Return the (X, Y) coordinate for the center point of the cell that contains the specified text.  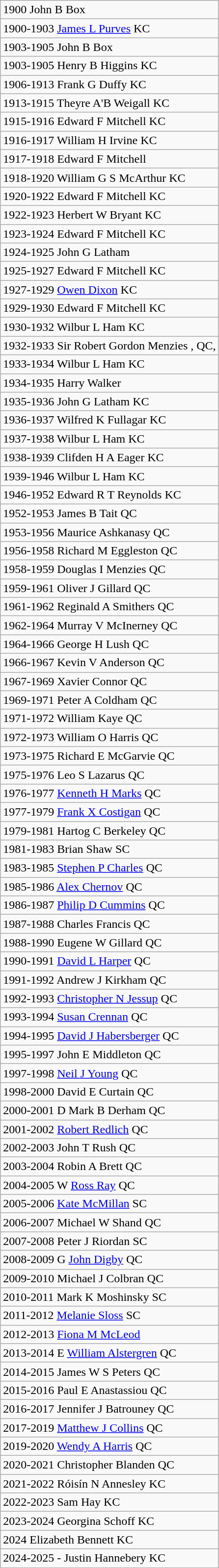
2020-2021 Christopher Blanden QC (109, 1465)
2003-2004 Robin A Brett QC (109, 1167)
1988-1990 Eugene W Gillard QC (109, 943)
2009-2010 Michael J Colbran QC (109, 1278)
1998-2000 David E Curtain QC (109, 1092)
1967-1969 Xavier Connor QC (109, 681)
1922-1923 Herbert W Bryant KC (109, 215)
1979-1981 Hartog C Berkeley QC (109, 831)
2019-2020 Wendy A Harris QC (109, 1446)
1987-1988 Charles Francis QC (109, 924)
2002-2003 John T Rush QC (109, 1148)
2008-2009 G John Digby QC (109, 1260)
1930-1932 Wilbur L Ham KC (109, 327)
2023-2024 Georgina Schoff KC (109, 1521)
2021-2022 Róisín N Annesley KC (109, 1484)
1977-1979 Frank X Costigan QC (109, 812)
1961-1962 Reginald A Smithers QC (109, 607)
2016-2017 Jennifer J Batrouney QC (109, 1409)
1995-1997 John E Middleton QC (109, 1054)
1971-1972 William Kaye QC (109, 719)
1925-1927 Edward F Mitchell KC (109, 271)
1903-1905 Henry B Higgins KC (109, 66)
1991-1992 Andrew J Kirkham QC (109, 980)
1972-1973 William O Harris QC (109, 737)
1903-1905 John B Box (109, 47)
2014-2015 James W S Peters QC (109, 1371)
1929-1930 Edward F Mitchell KC (109, 308)
1906-1913 Frank G Duffy KC (109, 84)
2012-2013 Fiona M McLeod (109, 1334)
2024 Elizabeth Bennett KC (109, 1540)
2001-2002 Robert Redlich QC (109, 1129)
1964-1966 George H Lush QC (109, 644)
1935-1936 John G Latham KC (109, 401)
2004-2005 W Ross Ray QC (109, 1185)
1981-1983 Brian Shaw SC (109, 849)
1959-1961 Oliver J Gillard QC (109, 588)
2015-2016 Paul E Anastassiou QC (109, 1390)
1900-1903 James L Purves KC (109, 28)
1916-1917 William H Irvine KC (109, 140)
1997-1998 Neil J Young QC (109, 1073)
2024-2025 - Justin Hannebery KC (109, 1558)
1956-1958 Richard M Eggleston QC (109, 551)
1973-1975 Richard E McGarvie QC (109, 756)
1915-1916 Edward F Mitchell KC (109, 122)
1976-1977 Kenneth H Marks QC (109, 793)
2007-2008 Peter J Riordan SC (109, 1241)
1983-1985 Stephen P Charles QC (109, 868)
1966-1967 Kevin V Anderson QC (109, 663)
1939-1946 Wilbur L Ham KC (109, 476)
1946-1952 Edward R T Reynolds KC (109, 495)
1924-1925 John G Latham (109, 252)
1936-1937 Wilfred K Fullagar KC (109, 420)
2000-2001 D Mark B Derham QC (109, 1110)
1975-1976 Leo S Lazarus QC (109, 774)
1962-1964 Murray V McInerney QC (109, 625)
1938-1939 Clifden H A Eager KC (109, 457)
1923-1924 Edward F Mitchell KC (109, 234)
2006-2007 Michael W Shand QC (109, 1222)
1994-1995 David J Habersberger QC (109, 1036)
2011-2012 Melanie Sloss SC (109, 1316)
2013-2014 E William Alstergren QC (109, 1353)
1933-1934 Wilbur L Ham KC (109, 364)
1952-1953 James B Tait QC (109, 513)
1969-1971 Peter A Coldham QC (109, 700)
2005-2006 Kate McMillan SC (109, 1204)
1932-1933 Sir Robert Gordon Menzies , QC, (109, 346)
1992-1993 Christopher N Jessup QC (109, 998)
1934-1935 Harry Walker (109, 383)
1993-1994 Susan Crennan QC (109, 1017)
1937-1938 Wilbur L Ham KC (109, 439)
1985-1986 Alex Chernov QC (109, 887)
2010-2011 Mark K Moshinsky SC (109, 1297)
1900 John B Box (109, 10)
1918-1920 William G S McArthur KC (109, 177)
1927-1929 Owen Dixon KC (109, 290)
2022-2023 Sam Hay KC (109, 1502)
1953-1956 Maurice Ashkanasy QC (109, 532)
1920-1922 Edward F Mitchell KC (109, 196)
1990-1991 David L Harper QC (109, 961)
2017-2019 Matthew J Collins QC (109, 1428)
1986-1987 Philip D Cummins QC (109, 905)
1958-1959 Douglas I Menzies QC (109, 570)
1917-1918 Edward F Mitchell (109, 159)
1913-1915 Theyre A'B Weigall KC (109, 103)
